Capture the cell that displays the provided text and extract its (x, y) central coordinate. 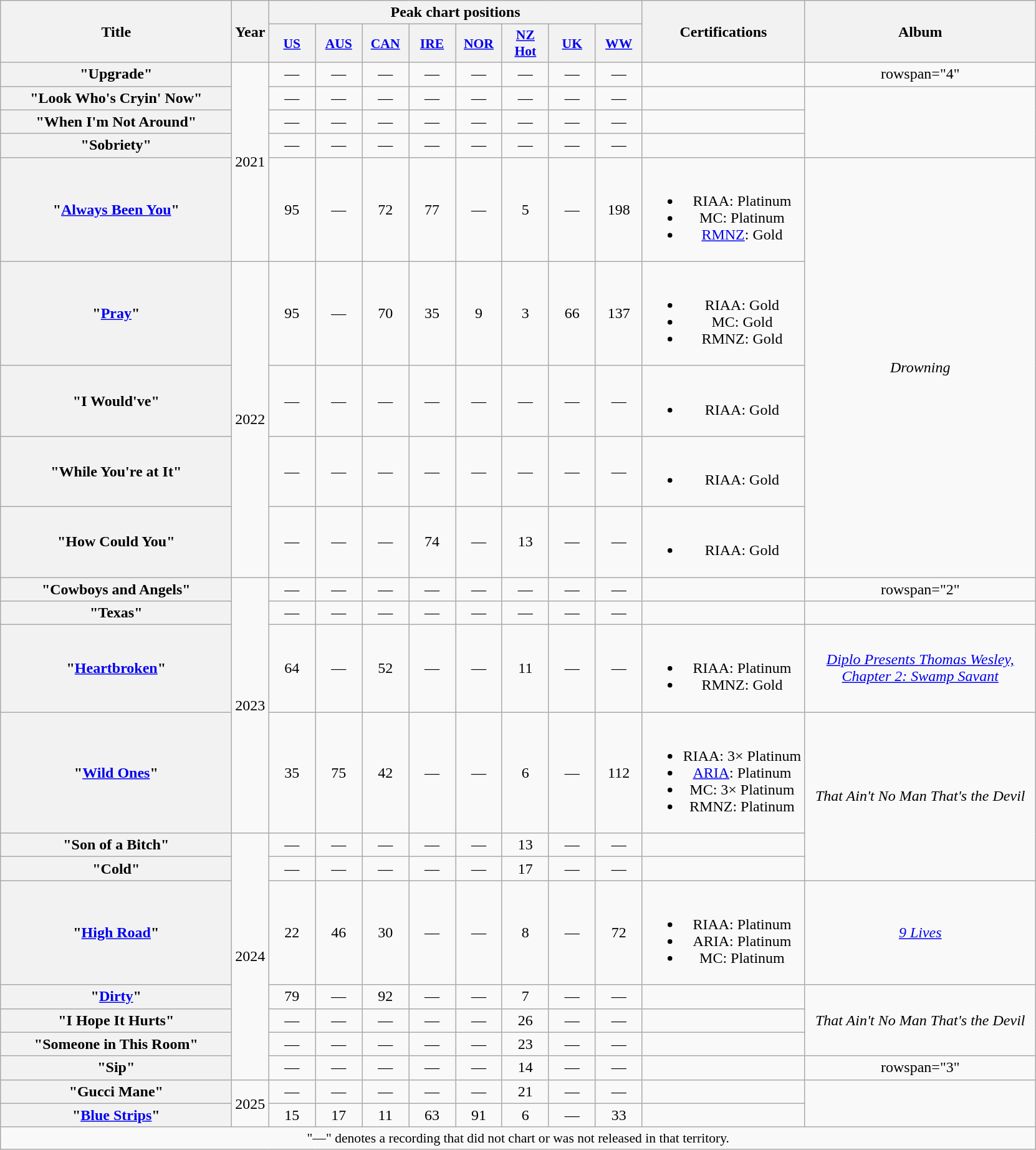
9 (479, 313)
42 (385, 773)
"Upgrade" (116, 74)
"I Hope It Hurts" (116, 1020)
UK (572, 44)
NZHot (525, 44)
"Look Who's Cryin' Now" (116, 98)
21 (525, 1091)
2022 (251, 419)
"I Would've" (116, 400)
"—" denotes a recording that did not chart or was not released in that territory. (519, 1138)
RIAA: 3× PlatinumARIA: PlatinumMC: 3× PlatinumRMNZ: Platinum (723, 773)
2025 (251, 1103)
70 (385, 313)
79 (292, 997)
RIAA: PlatinumRMNZ: Gold (723, 669)
"Always Been You" (116, 210)
"Blue Strips" (116, 1115)
2024 (251, 957)
RIAA: PlatinumARIA: PlatinumMC: Platinum (723, 933)
14 (525, 1068)
rowspan="2" (920, 589)
"Gucci Mane" (116, 1091)
Year (251, 31)
Title (116, 31)
"High Road" (116, 933)
"Wild Ones" (116, 773)
"Texas" (116, 613)
77 (433, 210)
63 (433, 1115)
"While You're at It" (116, 471)
"Cowboys and Angels" (116, 589)
"Son of a Bitch" (116, 845)
RIAA: PlatinumMC: PlatinumRMNZ: Gold (723, 210)
112 (618, 773)
"Dirty" (116, 997)
"Someone in This Room" (116, 1044)
"Heartbroken" (116, 669)
9 Lives (920, 933)
US (292, 44)
22 (292, 933)
"Sip" (116, 1068)
15 (292, 1115)
74 (433, 541)
rowspan="4" (920, 74)
"Sobriety" (116, 145)
198 (618, 210)
"Cold" (116, 869)
Diplo Presents Thomas Wesley, Chapter 2: Swamp Savant (920, 669)
33 (618, 1115)
8 (525, 933)
Album (920, 31)
75 (339, 773)
2021 (251, 162)
2023 (251, 705)
3 (525, 313)
30 (385, 933)
AUS (339, 44)
26 (525, 1020)
52 (385, 669)
Drowning (920, 367)
"When I'm Not Around" (116, 122)
"Pray" (116, 313)
RIAA: GoldMC: GoldRMNZ: Gold (723, 313)
Peak chart positions (455, 12)
92 (385, 997)
5 (525, 210)
7 (525, 997)
NOR (479, 44)
91 (479, 1115)
137 (618, 313)
Certifications (723, 31)
IRE (433, 44)
WW (618, 44)
23 (525, 1044)
66 (572, 313)
64 (292, 669)
CAN (385, 44)
46 (339, 933)
"How Could You" (116, 541)
rowspan="3" (920, 1068)
